Determine the [X, Y] coordinate at the center of the cell enclosing the given text.  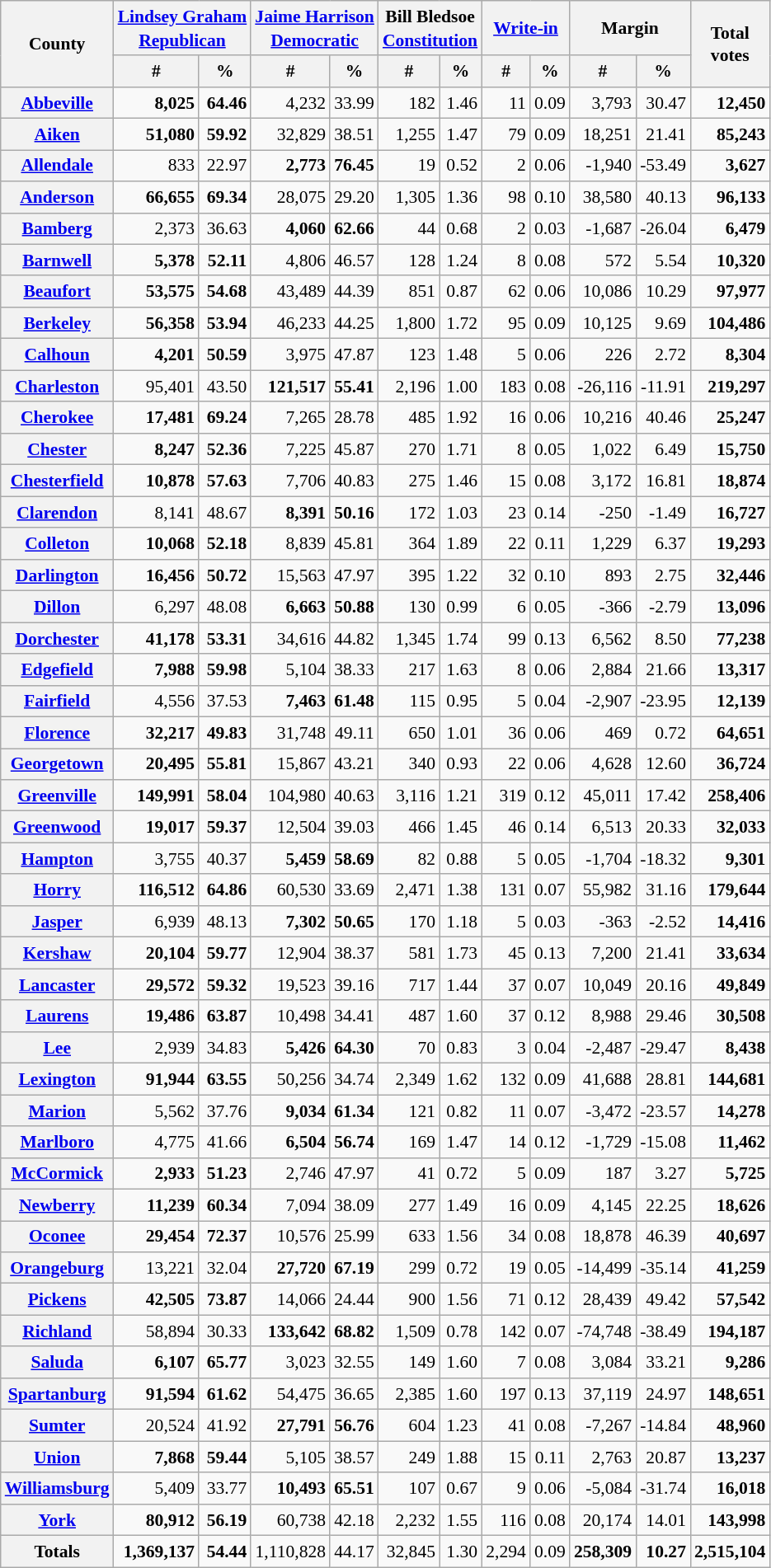
56.19 [224, 1520]
-14.84 [663, 1425]
22.25 [663, 1205]
277 [409, 1205]
17.42 [663, 796]
466 [409, 827]
60.34 [224, 1205]
8,438 [730, 1048]
319 [506, 796]
2,933 [157, 1174]
50.65 [355, 922]
Lindsey GrahamRepublican [183, 28]
44 [409, 228]
1.23 [460, 1425]
10.27 [663, 1552]
14,066 [290, 1299]
0.95 [460, 701]
9,034 [290, 1110]
73.87 [224, 1299]
80,912 [157, 1520]
46.39 [663, 1237]
Greenwood [58, 827]
41.66 [224, 1142]
395 [409, 575]
572 [603, 261]
Lexington [58, 1079]
4,060 [290, 228]
68.82 [355, 1331]
42.18 [355, 1520]
56,358 [157, 323]
13,237 [730, 1457]
1.01 [460, 733]
-1,687 [603, 228]
24.44 [355, 1299]
10,576 [290, 1237]
34 [506, 1237]
340 [409, 764]
32 [506, 575]
61.34 [355, 1110]
5.54 [663, 261]
21.66 [663, 669]
18,878 [603, 1237]
59.32 [224, 984]
182 [409, 103]
County [58, 44]
15,867 [290, 764]
-5,084 [603, 1489]
11,462 [730, 1142]
10,216 [603, 418]
Chesterfield [58, 481]
Kershaw [58, 953]
16,018 [730, 1489]
270 [409, 449]
581 [409, 953]
64.86 [224, 890]
39.16 [355, 984]
1.22 [460, 575]
Cherokee [58, 418]
104,980 [290, 796]
2,196 [409, 386]
Georgetown [58, 764]
Margin [630, 28]
-2,487 [603, 1048]
128 [409, 261]
10,049 [603, 984]
2,763 [603, 1457]
50.72 [224, 575]
19,523 [290, 984]
34,616 [290, 638]
Newberry [58, 1205]
41,178 [157, 638]
Orangeburg [58, 1268]
13,317 [730, 669]
6,939 [157, 922]
-11.91 [663, 386]
3 [506, 1048]
40.63 [355, 796]
2,349 [409, 1079]
2,515,104 [730, 1552]
Calhoun [58, 354]
0.52 [460, 166]
144,681 [730, 1079]
82 [409, 858]
31.16 [663, 890]
469 [603, 733]
2,471 [409, 890]
133,642 [290, 1331]
9,301 [730, 858]
258,309 [603, 1552]
Berkeley [58, 323]
65.77 [224, 1363]
22.97 [224, 166]
217 [409, 669]
8,391 [290, 512]
10,068 [157, 543]
833 [157, 166]
3,627 [730, 166]
59.92 [224, 134]
4,201 [157, 354]
6,107 [157, 1363]
2,373 [157, 228]
30.33 [224, 1331]
20,524 [157, 1425]
8,247 [157, 449]
54.68 [224, 292]
183 [506, 386]
59.98 [224, 669]
55.41 [355, 386]
187 [603, 1174]
34.74 [355, 1079]
3,116 [409, 796]
Jaime HarrisonDemocratic [315, 28]
Florence [58, 733]
-2,907 [603, 701]
66,655 [157, 197]
-14,499 [603, 1268]
38.09 [355, 1205]
275 [409, 481]
58.04 [224, 796]
Beaufort [58, 292]
-3,472 [603, 1110]
49,849 [730, 984]
4,806 [290, 261]
12,139 [730, 701]
69.34 [224, 197]
0.99 [460, 607]
1.71 [460, 449]
91,594 [157, 1394]
1.45 [460, 827]
40.13 [663, 197]
61.48 [355, 701]
32.04 [224, 1268]
Spartanburg [58, 1394]
1.00 [460, 386]
29,572 [157, 984]
44.82 [355, 638]
12,450 [730, 103]
-18.32 [663, 858]
97,977 [730, 292]
41,259 [730, 1268]
170 [409, 922]
1.44 [460, 984]
31,748 [290, 733]
71 [506, 1299]
1.49 [460, 1205]
Williamsburg [58, 1489]
42,505 [157, 1299]
717 [409, 984]
130 [409, 607]
2,884 [603, 669]
12,904 [290, 953]
-250 [603, 512]
2,294 [506, 1552]
1.74 [460, 638]
172 [409, 512]
5,378 [157, 261]
46 [506, 827]
15,750 [730, 449]
Hampton [58, 858]
0.68 [460, 228]
1.03 [460, 512]
4,556 [157, 701]
299 [409, 1268]
7,302 [290, 922]
7,265 [290, 418]
Oconee [58, 1237]
38,580 [603, 197]
58.69 [355, 858]
8,839 [290, 543]
Dillon [58, 607]
142 [506, 1331]
1,800 [409, 323]
179,644 [730, 890]
30.47 [663, 103]
121 [409, 1110]
Richland [58, 1331]
18,251 [603, 134]
0.82 [460, 1110]
2.72 [663, 354]
28,075 [290, 197]
-74,748 [603, 1331]
49.42 [663, 1299]
36.65 [355, 1394]
43.21 [355, 764]
55,982 [603, 890]
44.17 [355, 1552]
-31.74 [663, 1489]
12,504 [290, 827]
1.36 [460, 197]
10,125 [603, 323]
17,481 [157, 418]
Abbeville [58, 103]
15,563 [290, 575]
9 [506, 1489]
-23.95 [663, 701]
46,233 [290, 323]
47.87 [355, 354]
2,746 [290, 1174]
1,229 [603, 543]
33.21 [663, 1363]
116 [506, 1520]
604 [409, 1425]
0.67 [460, 1489]
38.37 [355, 953]
20.33 [663, 827]
Anderson [58, 197]
14,278 [730, 1110]
Lee [58, 1048]
Fairfield [58, 701]
16,456 [157, 575]
8,025 [157, 103]
9.69 [663, 323]
34.83 [224, 1048]
-26.04 [663, 228]
95,401 [157, 386]
1.73 [460, 953]
-35.14 [663, 1268]
-1,704 [603, 858]
10,493 [290, 1489]
52.36 [224, 449]
96,133 [730, 197]
55.81 [224, 764]
Sumter [58, 1425]
1.89 [460, 543]
14 [506, 1142]
60,530 [290, 890]
104,486 [730, 323]
79 [506, 134]
249 [409, 1457]
50.88 [355, 607]
Union [58, 1457]
32,845 [409, 1552]
18,874 [730, 481]
-23.57 [663, 1110]
64,651 [730, 733]
3,793 [603, 103]
41.92 [224, 1425]
38.33 [355, 669]
95 [506, 323]
57.63 [224, 481]
485 [409, 418]
72.37 [224, 1237]
36 [506, 733]
Write-in [526, 28]
4,628 [603, 764]
56.74 [355, 1142]
41,688 [603, 1079]
43,489 [290, 292]
-38.49 [663, 1331]
53,575 [157, 292]
30,508 [730, 1016]
33.77 [224, 1489]
1.18 [460, 922]
6,479 [730, 228]
64.30 [355, 1048]
85,243 [730, 134]
10,878 [157, 481]
3,975 [290, 354]
34.41 [355, 1016]
48.13 [224, 922]
9,286 [730, 1363]
Laurens [58, 1016]
650 [409, 733]
39.03 [355, 827]
Chester [58, 449]
20,495 [157, 764]
7,094 [290, 1205]
36,724 [730, 764]
33,634 [730, 953]
131 [506, 890]
6,504 [290, 1142]
50.59 [224, 354]
3,755 [157, 858]
Bill BledsoeConstitution [430, 28]
1,345 [409, 638]
1.30 [460, 1552]
24.97 [663, 1394]
107 [409, 1489]
14.01 [663, 1520]
Allendale [58, 166]
-2.79 [663, 607]
Greenville [58, 796]
4,145 [603, 1205]
Horry [58, 890]
12.60 [663, 764]
2,773 [290, 166]
76.45 [355, 166]
7 [506, 1363]
51,080 [157, 134]
62 [506, 292]
3,023 [290, 1363]
1.48 [460, 354]
115 [409, 701]
23 [506, 512]
13,221 [157, 1268]
1.63 [460, 669]
-1.49 [663, 512]
1,022 [603, 449]
Pickens [58, 1299]
59.77 [224, 953]
McCormick [58, 1174]
6 [506, 607]
45.87 [355, 449]
1.55 [460, 1520]
1.24 [460, 261]
44.25 [355, 323]
29.46 [663, 1016]
28.81 [663, 1079]
3,084 [603, 1363]
4,775 [157, 1142]
1.88 [460, 1457]
13,096 [730, 607]
60,738 [290, 1520]
57,542 [730, 1299]
25.99 [355, 1237]
-26,116 [603, 386]
3.27 [663, 1174]
633 [409, 1237]
64.46 [224, 103]
48.08 [224, 607]
148,651 [730, 1394]
132 [506, 1079]
50,256 [290, 1079]
121,517 [290, 386]
226 [603, 354]
10,498 [290, 1016]
45 [506, 953]
62.66 [355, 228]
59.37 [224, 827]
19,486 [157, 1016]
1.38 [460, 890]
Marlboro [58, 1142]
1.92 [460, 418]
37,119 [603, 1394]
27,720 [290, 1268]
61.62 [224, 1394]
20.87 [663, 1457]
Totals [58, 1552]
Jasper [58, 922]
143,998 [730, 1520]
25,247 [730, 418]
Lancaster [58, 984]
40.37 [224, 858]
3,172 [603, 481]
6.49 [663, 449]
19,293 [730, 543]
37.76 [224, 1110]
77,238 [730, 638]
40,697 [730, 1237]
Aiken [58, 134]
70 [409, 1048]
20,174 [603, 1520]
1,255 [409, 134]
48,960 [730, 1425]
45,011 [603, 796]
Charleston [58, 386]
York [58, 1520]
43.50 [224, 386]
51.23 [224, 1174]
14,416 [730, 922]
18,626 [730, 1205]
7,463 [290, 701]
49.11 [355, 733]
20,104 [157, 953]
-1,729 [603, 1142]
6.37 [663, 543]
2,385 [409, 1394]
7,868 [157, 1457]
10,086 [603, 292]
0.93 [460, 764]
44.39 [355, 292]
5,459 [290, 858]
Totalvotes [730, 44]
258,406 [730, 796]
8,141 [157, 512]
169 [409, 1142]
-7,267 [603, 1425]
32,033 [730, 827]
1,110,828 [290, 1552]
48.67 [224, 512]
29,454 [157, 1237]
32,829 [290, 134]
-29.47 [663, 1048]
5,725 [730, 1174]
46.57 [355, 261]
Colleton [58, 543]
Bamberg [58, 228]
36.63 [224, 228]
1,509 [409, 1331]
53.94 [224, 323]
0.83 [460, 1048]
59.44 [224, 1457]
-2.52 [663, 922]
53.31 [224, 638]
2,939 [157, 1048]
32,217 [157, 733]
56.76 [355, 1425]
45.81 [355, 543]
1.62 [460, 1079]
29.20 [355, 197]
194,187 [730, 1331]
Clarendon [58, 512]
6,663 [290, 607]
1.72 [460, 323]
900 [409, 1299]
40.83 [355, 481]
6,513 [603, 827]
32,446 [730, 575]
10,320 [730, 261]
149,991 [157, 796]
49.83 [224, 733]
5,104 [290, 669]
Edgefield [58, 669]
52.11 [224, 261]
33.69 [355, 890]
5,409 [157, 1489]
893 [603, 575]
33.99 [355, 103]
69.24 [224, 418]
52.18 [224, 543]
37.53 [224, 701]
Darlington [58, 575]
63.55 [224, 1079]
8.50 [663, 638]
123 [409, 354]
28.78 [355, 418]
16.81 [663, 481]
91,944 [157, 1079]
10.29 [663, 292]
65.51 [355, 1489]
8,304 [730, 354]
364 [409, 543]
32.55 [355, 1363]
8,988 [603, 1016]
7,706 [290, 481]
7,200 [603, 953]
2.75 [663, 575]
6,562 [603, 638]
-53.49 [663, 166]
7,988 [157, 669]
1.21 [460, 796]
19,017 [157, 827]
27,791 [290, 1425]
20.16 [663, 984]
4,232 [290, 103]
99 [506, 638]
38.57 [355, 1457]
54.44 [224, 1552]
6,297 [157, 607]
67.19 [355, 1268]
219,297 [730, 386]
Barnwell [58, 261]
2,232 [409, 1520]
-366 [603, 607]
Marion [58, 1110]
58,894 [157, 1331]
197 [506, 1394]
7,225 [290, 449]
28,439 [603, 1299]
-15.08 [663, 1142]
0.88 [460, 858]
50.16 [355, 512]
-363 [603, 922]
0.78 [460, 1331]
Saluda [58, 1363]
-1,940 [603, 166]
16,727 [730, 512]
5,426 [290, 1048]
38.51 [355, 134]
98 [506, 197]
63.87 [224, 1016]
0.87 [460, 292]
1,369,137 [157, 1552]
487 [409, 1016]
1,305 [409, 197]
149 [409, 1363]
5,105 [290, 1457]
116,512 [157, 890]
851 [409, 292]
40.46 [663, 418]
11,239 [157, 1205]
Dorchester [58, 638]
54,475 [290, 1394]
5,562 [157, 1110]
